Determine the [X, Y] coordinate at the center of the cell enclosing the given text.  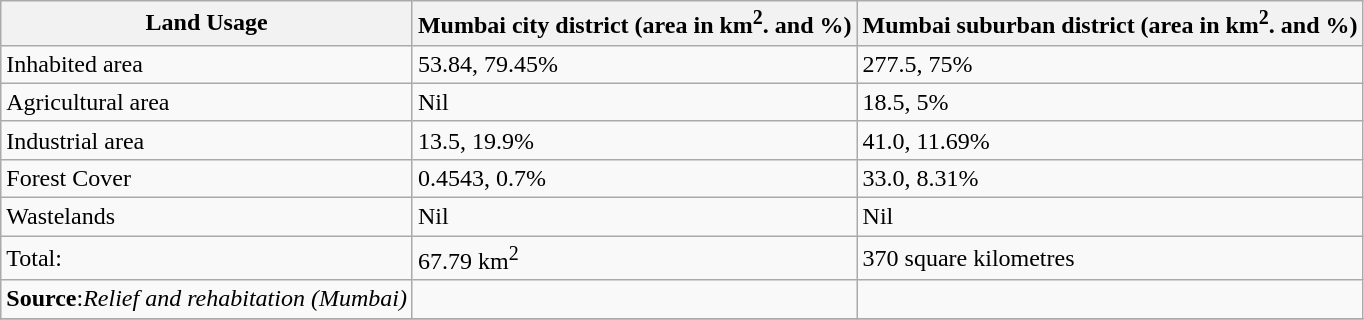
Wastelands [207, 217]
Mumbai city district (area in km2. and %) [634, 24]
Forest Cover [207, 178]
Source:Relief and rehabitation (Mumbai) [207, 299]
18.5, 5% [1110, 102]
Agricultural area [207, 102]
41.0, 11.69% [1110, 140]
33.0, 8.31% [1110, 178]
Inhabited area [207, 64]
Total: [207, 258]
Mumbai suburban district (area in km2. and %) [1110, 24]
67.79 km2 [634, 258]
370 square kilometres [1110, 258]
Industrial area [207, 140]
277.5, 75% [1110, 64]
Land Usage [207, 24]
13.5, 19.9% [634, 140]
53.84, 79.45% [634, 64]
0.4543, 0.7% [634, 178]
